Search for the cell housing the specified text and yield its (X, Y) center coordinate. 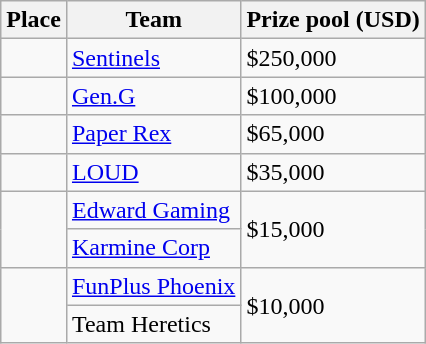
Gen.G (153, 96)
Karmine Corp (153, 248)
$100,000 (333, 96)
$15,000 (333, 229)
Edward Gaming (153, 210)
LOUD (153, 172)
Sentinels (153, 58)
$35,000 (333, 172)
Place (34, 20)
FunPlus Phoenix (153, 286)
$65,000 (333, 134)
$250,000 (333, 58)
Team (153, 20)
Paper Rex (153, 134)
$10,000 (333, 305)
Team Heretics (153, 324)
Prize pool (USD) (333, 20)
